Return [x, y] of the center of cell containing provided text 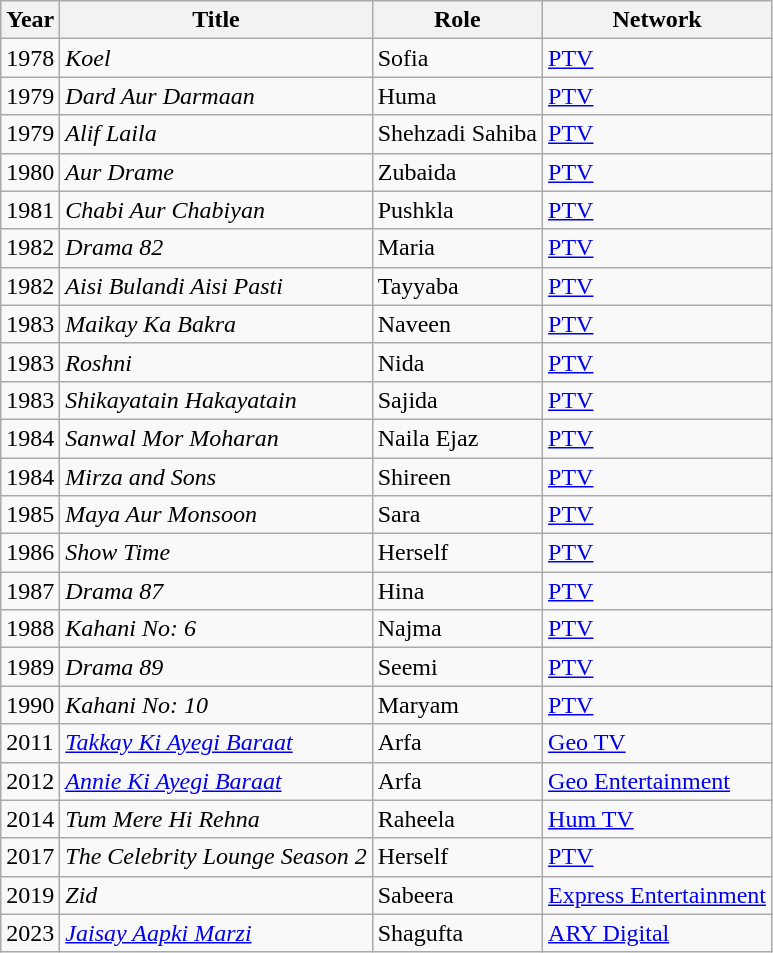
Network [658, 20]
1988 [30, 629]
Shehzadi Sahiba [457, 134]
Jaisay Aapki Marzi [216, 933]
Shikayatain Hakayatain [216, 400]
Drama 87 [216, 591]
Aur Drame [216, 172]
1986 [30, 553]
Raheela [457, 819]
Geo TV [658, 743]
1989 [30, 667]
Sofia [457, 58]
Chabi Aur Chabiyan [216, 210]
Zubaida [457, 172]
Year [30, 20]
Tum Mere Hi Rehna [216, 819]
Sara [457, 515]
Naveen [457, 324]
Kahani No: 10 [216, 705]
1987 [30, 591]
Roshni [216, 362]
2017 [30, 857]
Mirza and Sons [216, 477]
Kahani No: 6 [216, 629]
Koel [216, 58]
2012 [30, 781]
2019 [30, 895]
Seemi [457, 667]
Drama 82 [216, 248]
2023 [30, 933]
Alif Laila [216, 134]
Najma [457, 629]
Huma [457, 96]
Zid [216, 895]
Show Time [216, 553]
Shireen [457, 477]
2011 [30, 743]
Nida [457, 362]
Role [457, 20]
Maya Aur Monsoon [216, 515]
Sabeera [457, 895]
Title [216, 20]
Express Entertainment [658, 895]
Maikay Ka Bakra [216, 324]
Geo Entertainment [658, 781]
Hum TV [658, 819]
Takkay Ki Ayegi Baraat [216, 743]
Drama 89 [216, 667]
2014 [30, 819]
1981 [30, 210]
ARY Digital [658, 933]
Naila Ejaz [457, 438]
1985 [30, 515]
1980 [30, 172]
1978 [30, 58]
Maryam [457, 705]
1990 [30, 705]
Aisi Bulandi Aisi Pasti [216, 286]
Hina [457, 591]
Dard Aur Darmaan [216, 96]
Sajida [457, 400]
Sanwal Mor Moharan [216, 438]
The Celebrity Lounge Season 2 [216, 857]
Annie Ki Ayegi Baraat [216, 781]
Shagufta [457, 933]
Tayyaba [457, 286]
Pushkla [457, 210]
Maria [457, 248]
